Determine the [X, Y] coordinate at the center of the cell enclosing the given text.  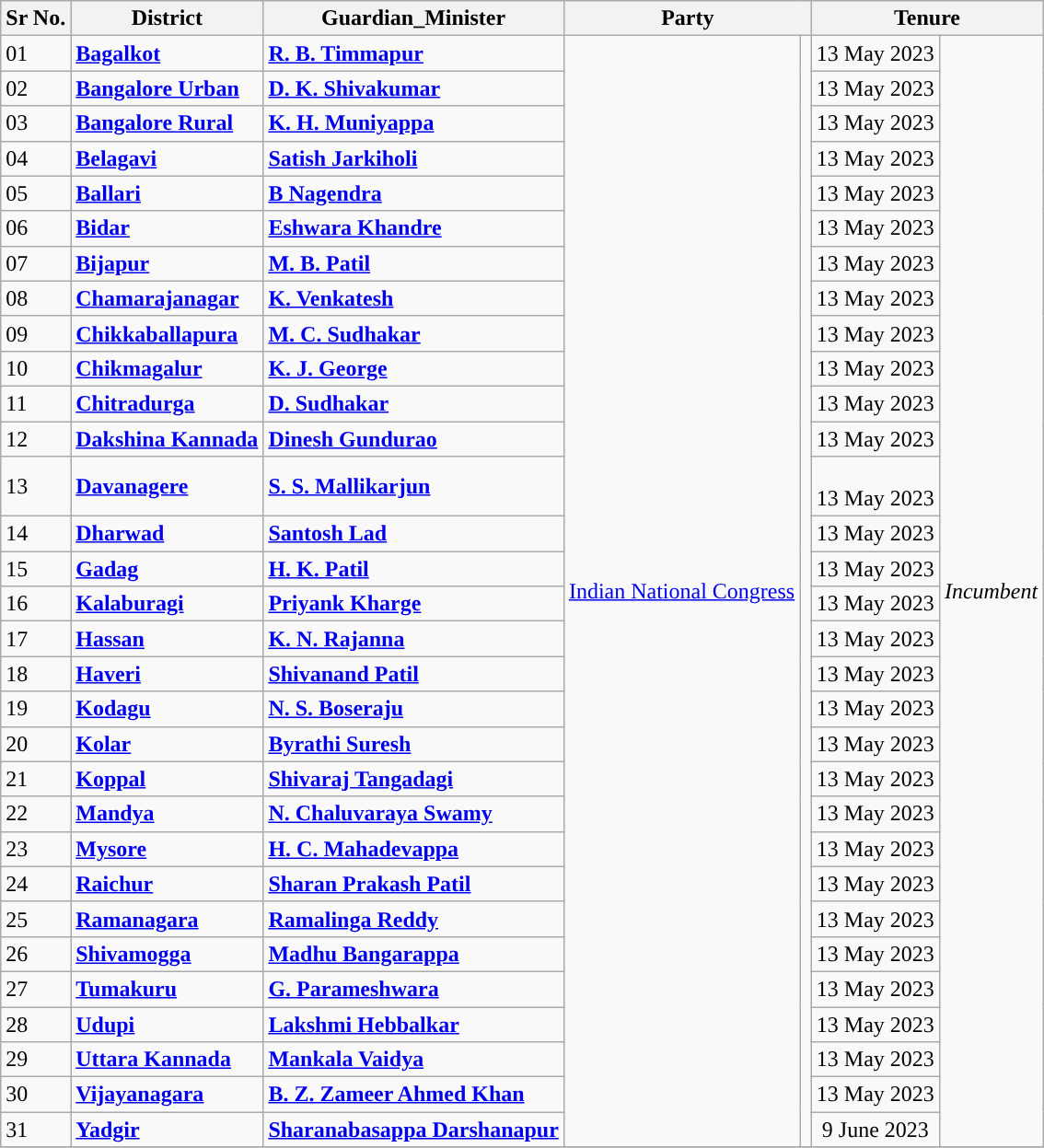
01 [36, 53]
Santosh Lad [414, 534]
K. H. Muniyappa [414, 123]
20 [36, 744]
Kolar [168, 744]
06 [36, 228]
31 [36, 1130]
G. Parameshwara [414, 989]
11 [36, 403]
Davanagere [168, 486]
22 [36, 814]
Koppal [168, 779]
21 [36, 779]
Raichur [168, 884]
14 [36, 534]
District [168, 18]
Sharan Prakash Patil [414, 884]
Kalaburagi [168, 604]
Mandya [168, 814]
K. N. Rajanna [414, 639]
Bagalkot [168, 53]
02 [36, 88]
Uttara Kannada [168, 1060]
Bijapur [168, 263]
Dakshina Kannada [168, 439]
10 [36, 368]
13 [36, 486]
08 [36, 298]
18 [36, 674]
16 [36, 604]
Yadgir [168, 1130]
Gadag [168, 569]
Incumbent [991, 591]
Haveri [168, 674]
17 [36, 639]
Shivamogga [168, 954]
Ramanagara [168, 919]
29 [36, 1060]
H. C. Mahadevappa [414, 849]
09 [36, 333]
Madhu Bangarappa [414, 954]
D. Sudhakar [414, 403]
H. K. Patil [414, 569]
S. S. Mallikarjun [414, 486]
Kodagu [168, 709]
N. Chaluvaraya Swamy [414, 814]
K. Venkatesh [414, 298]
Indian National Congress [681, 591]
Eshwara Khandre [414, 228]
27 [36, 989]
Dharwad [168, 534]
12 [36, 439]
M. C. Sudhakar [414, 333]
19 [36, 709]
R. B. Timmapur [414, 53]
Lakshmi Hebbalkar [414, 1025]
Satish Jarkiholi [414, 158]
Bangalore Rural [168, 123]
Party [687, 18]
23 [36, 849]
Udupi [168, 1025]
Bidar [168, 228]
Sr No. [36, 18]
26 [36, 954]
Ramalinga Reddy [414, 919]
15 [36, 569]
Sharanabasappa Darshanapur [414, 1130]
Priyank Kharge [414, 604]
N. S. Boseraju [414, 709]
Byrathi Suresh [414, 744]
Guardian_Minister [414, 18]
07 [36, 263]
Bangalore Urban [168, 88]
Tumakuru [168, 989]
Chitradurga [168, 403]
9 June 2023 [875, 1130]
25 [36, 919]
M. B. Patil [414, 263]
Shivanand Patil [414, 674]
24 [36, 884]
Hassan [168, 639]
K. J. George [414, 368]
B. Z. Zameer Ahmed Khan [414, 1095]
Ballari [168, 193]
Mysore [168, 849]
03 [36, 123]
Chikkaballapura [168, 333]
Tenure [926, 18]
Chamarajanagar [168, 298]
D. K. Shivakumar [414, 88]
Dinesh Gundurao [414, 439]
B Nagendra [414, 193]
Belagavi [168, 158]
Vijayanagara [168, 1095]
28 [36, 1025]
05 [36, 193]
Chikmagalur [168, 368]
Shivaraj Tangadagi [414, 779]
04 [36, 158]
Mankala Vaidya [414, 1060]
30 [36, 1095]
